Return the (x, y) coordinate for the center point of the cell that contains the specified text.  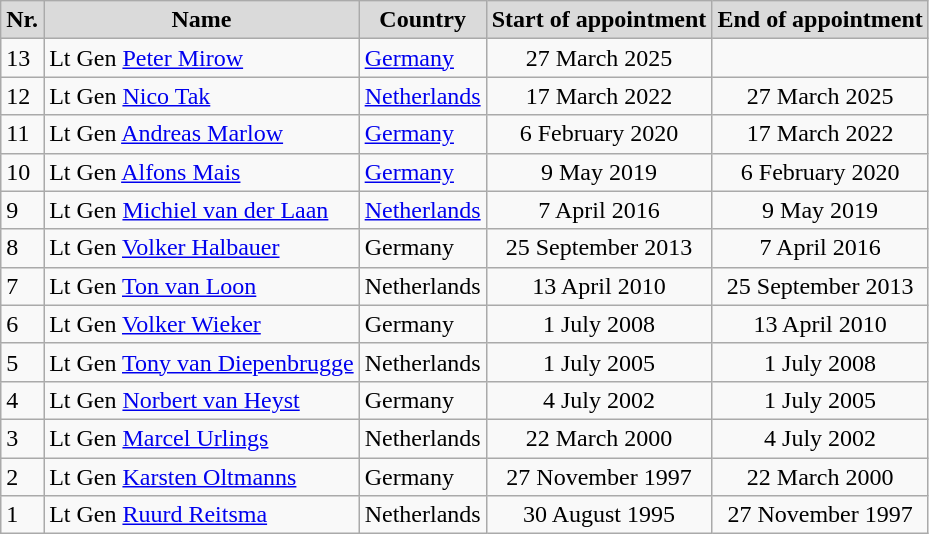
8 (22, 248)
1 (22, 515)
Lt Gen Ton van Loon (202, 286)
Lt Gen Peter Mirow (202, 58)
Name (202, 20)
Lt Gen Nico Tak (202, 96)
3 (22, 438)
2 (22, 477)
Lt Gen Karsten Oltmanns (202, 477)
Lt Gen Volker Halbauer (202, 248)
Lt Gen Alfons Mais (202, 172)
11 (22, 134)
Lt Gen Tony van Diepenbrugge (202, 362)
Lt Gen Marcel Urlings (202, 438)
Lt Gen Norbert van Heyst (202, 400)
Lt Gen Ruurd Reitsma (202, 515)
30 August 1995 (599, 515)
Lt Gen Volker Wieker (202, 324)
10 (22, 172)
Country (422, 20)
6 (22, 324)
12 (22, 96)
5 (22, 362)
4 (22, 400)
End of appointment (820, 20)
9 (22, 210)
Lt Gen Michiel van der Laan (202, 210)
Nr. (22, 20)
Lt Gen Andreas Marlow (202, 134)
7 (22, 286)
13 (22, 58)
Start of appointment (599, 20)
